Provide the [x, y] coordinate of the cell's center where the given text is located.  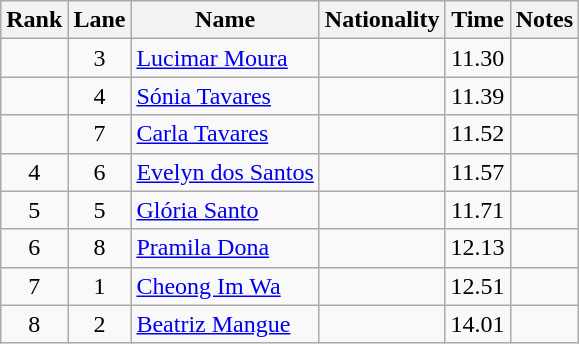
Rank [34, 20]
3 [100, 58]
Nationality [382, 20]
14.01 [478, 324]
Cheong Im Wa [225, 286]
12.51 [478, 286]
12.13 [478, 248]
Glória Santo [225, 210]
11.30 [478, 58]
11.52 [478, 134]
Lane [100, 20]
Beatriz Mangue [225, 324]
Sónia Tavares [225, 96]
Evelyn dos Santos [225, 172]
Lucimar Moura [225, 58]
2 [100, 324]
11.57 [478, 172]
Name [225, 20]
Pramila Dona [225, 248]
1 [100, 286]
11.39 [478, 96]
11.71 [478, 210]
Notes [544, 20]
Carla Tavares [225, 134]
Time [478, 20]
